Identify which cell holds the provided text, then report its (x, y) central coordinate. 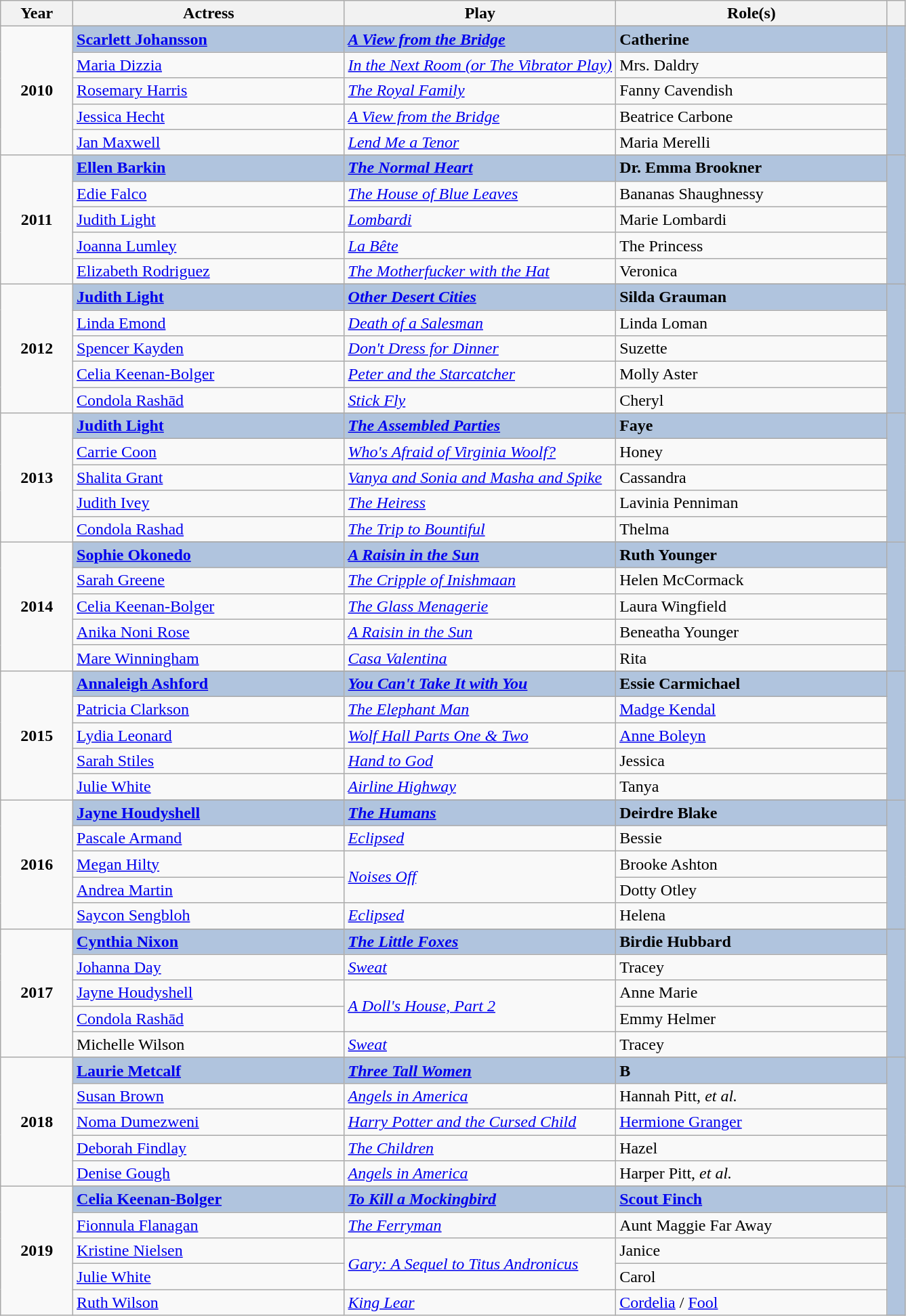
The Elephant Man (480, 709)
2013 (37, 477)
Silda Grauman (752, 297)
Vanya and Sonia and Masha and Spike (480, 477)
Linda Emond (209, 323)
2011 (37, 219)
Helena (752, 916)
2014 (37, 606)
Cordelia / Fool (752, 1302)
Aunt Maggie Far Away (752, 1225)
Anika Noni Rose (209, 632)
Jan Maxwell (209, 142)
Hannah Pitt, et al. (752, 1096)
Laura Wingfield (752, 606)
Faye (752, 426)
Peter and the Starcatcher (480, 375)
Megan Hilty (209, 864)
Susan Brown (209, 1096)
Johanna Day (209, 967)
Harper Pitt, et al. (752, 1174)
You Can't Take It with You (480, 683)
Jessica Hecht (209, 116)
Hazel (752, 1148)
Elizabeth Rodriguez (209, 271)
The Princess (752, 245)
Rosemary Harris (209, 91)
Hand to God (480, 761)
Catherine (752, 39)
Veronica (752, 271)
2017 (37, 993)
Molly Aster (752, 375)
Rita (752, 658)
Essie Carmichael (752, 683)
Other Desert Cities (480, 297)
Emmy Helmer (752, 1019)
Maria Merelli (752, 142)
Patricia Clarkson (209, 709)
A Doll's House, Part 2 (480, 1006)
The Motherfucker with the Hat (480, 271)
Joanna Lumley (209, 245)
Andrea Martin (209, 890)
Wolf Hall Parts One & Two (480, 735)
To Kill a Mockingbird (480, 1200)
Scarlett Johansson (209, 39)
Denise Gough (209, 1174)
Play (480, 14)
Cassandra (752, 477)
Fanny Cavendish (752, 91)
2016 (37, 864)
La Bête (480, 245)
Lavinia Penniman (752, 503)
Year (37, 14)
Deirdre Blake (752, 813)
Laurie Metcalf (209, 1070)
Harry Potter and the Cursed Child (480, 1122)
Airline Highway (480, 787)
The Normal Heart (480, 168)
In the Next Room (or The Vibrator Play) (480, 65)
Carol (752, 1277)
Ellen Barkin (209, 168)
Sarah Greene (209, 580)
Pascale Armand (209, 839)
2015 (37, 735)
Carrie Coon (209, 452)
Marie Lombardi (752, 219)
Saycon Sengbloh (209, 916)
The Glass Menagerie (480, 606)
Noises Off (480, 877)
Scout Finch (752, 1200)
Deborah Findlay (209, 1148)
Sarah Stiles (209, 761)
Suzette (752, 349)
Judith Ivey (209, 503)
Birdie Hubbard (752, 941)
Dotty Otley (752, 890)
Annaleigh Ashford (209, 683)
The Ferryman (480, 1225)
The Assembled Parties (480, 426)
Tanya (752, 787)
Gary: A Sequel to Titus Andronicus (480, 1264)
Cynthia Nixon (209, 941)
Shalita Grant (209, 477)
The Cripple of Inishmaan (480, 580)
Maria Dizzia (209, 65)
Who's Afraid of Virginia Woolf? (480, 452)
Madge Kendal (752, 709)
Mrs. Daldry (752, 65)
Fionnula Flanagan (209, 1225)
Ruth Wilson (209, 1302)
The House of Blue Leaves (480, 194)
Brooke Ashton (752, 864)
Role(s) (752, 14)
Ruth Younger (752, 555)
The Humans (480, 813)
Actress (209, 14)
Linda Loman (752, 323)
Don't Dress for Dinner (480, 349)
The Trip to Bountiful (480, 529)
2018 (37, 1122)
Beneatha Younger (752, 632)
Helen McCormack (752, 580)
2012 (37, 348)
Hermione Granger (752, 1122)
The Children (480, 1148)
Bananas Shaughnessy (752, 194)
Casa Valentina (480, 658)
Thelma (752, 529)
Janice (752, 1251)
Lend Me a Tenor (480, 142)
Lombardi (480, 219)
Condola Rashad (209, 529)
Jessica (752, 761)
B (752, 1070)
The Heiress (480, 503)
King Lear (480, 1302)
Three Tall Women (480, 1070)
Anne Boleyn (752, 735)
Stick Fly (480, 400)
Mare Winningham (209, 658)
The Little Foxes (480, 941)
Kristine Nielsen (209, 1251)
2019 (37, 1251)
Sophie Okonedo (209, 555)
Michelle Wilson (209, 1044)
Noma Dumezweni (209, 1122)
Death of a Salesman (480, 323)
Beatrice Carbone (752, 116)
Cheryl (752, 400)
The Royal Family (480, 91)
Dr. Emma Brookner (752, 168)
Edie Falco (209, 194)
Anne Marie (752, 993)
Honey (752, 452)
Bessie (752, 839)
Spencer Kayden (209, 349)
Lydia Leonard (209, 735)
2010 (37, 91)
